Output the [x, y] coordinate of the center of the cell containing the given text.  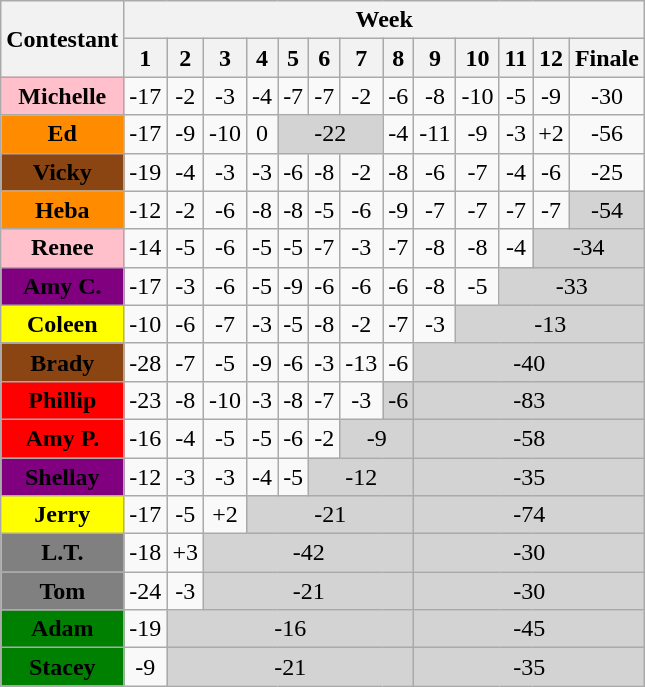
12 [552, 58]
Coleen [62, 324]
-58 [530, 438]
7 [362, 58]
9 [435, 58]
2 [186, 58]
1 [146, 58]
-33 [572, 286]
-56 [606, 134]
-54 [606, 210]
Heba [62, 210]
-83 [530, 400]
10 [478, 58]
-23 [146, 400]
Michelle [62, 96]
Phillip [62, 400]
Contestant [62, 39]
0 [262, 134]
Tom [62, 591]
Adam [62, 629]
5 [294, 58]
Week [384, 20]
Shellay [62, 477]
Amy P. [62, 438]
Amy C. [62, 286]
Brady [62, 362]
3 [224, 58]
-18 [146, 553]
4 [262, 58]
-42 [308, 553]
Jerry [62, 515]
6 [324, 58]
-24 [146, 591]
-11 [435, 134]
-22 [330, 134]
Vicky [62, 172]
-34 [589, 248]
Stacey [62, 667]
8 [398, 58]
-45 [530, 629]
Finale [606, 58]
-40 [530, 362]
-74 [530, 515]
-25 [606, 172]
-28 [146, 362]
11 [516, 58]
L.T. [62, 553]
Ed [62, 134]
Renee [62, 248]
-14 [146, 248]
+3 [186, 553]
